Return the [X, Y] coordinate for the center point of the cell that contains the specified text.  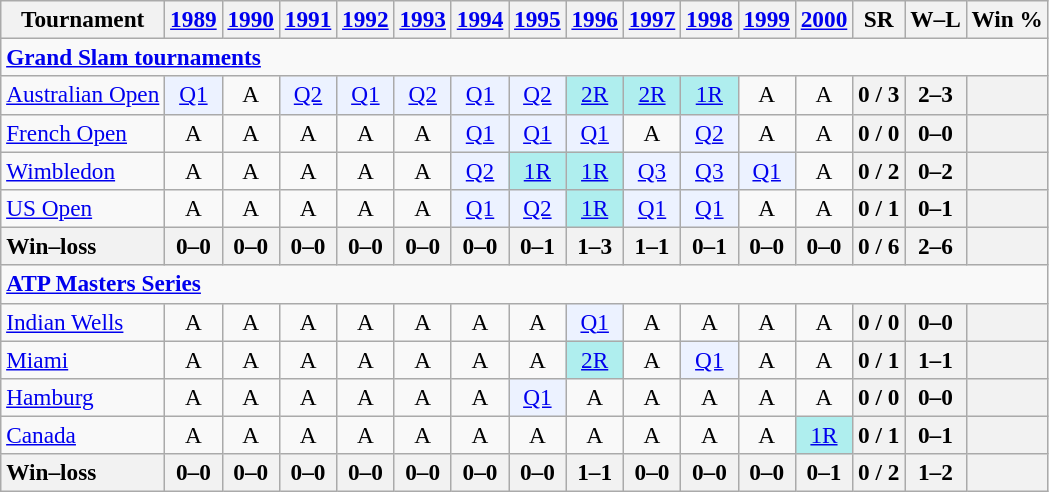
1992 [366, 19]
1993 [422, 19]
Tournament [83, 19]
1990 [250, 19]
1994 [480, 19]
Wimbledon [83, 170]
1996 [594, 19]
2–6 [936, 246]
French Open [83, 133]
Hamburg [83, 397]
Indian Wells [83, 322]
2–3 [936, 95]
1998 [710, 19]
W–L [936, 19]
ATP Masters Series [524, 284]
1–3 [594, 246]
0 / 6 [879, 246]
US Open [83, 208]
1999 [766, 19]
1989 [194, 19]
1997 [652, 19]
0–2 [936, 170]
2000 [824, 19]
SR [879, 19]
Miami [83, 359]
Grand Slam tournaments [524, 57]
1991 [308, 19]
0 / 3 [879, 95]
Canada [83, 435]
Australian Open [83, 95]
1995 [538, 19]
1–2 [936, 473]
Win % [1007, 19]
